Pinpoint the cell where the given text exists, returning its (x, y) midpoint coordinate. 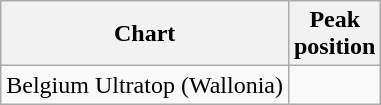
Peakposition (334, 34)
Belgium Ultratop (Wallonia) (145, 85)
Chart (145, 34)
